Output the (X, Y) coordinate of the center of the cell containing the given text.  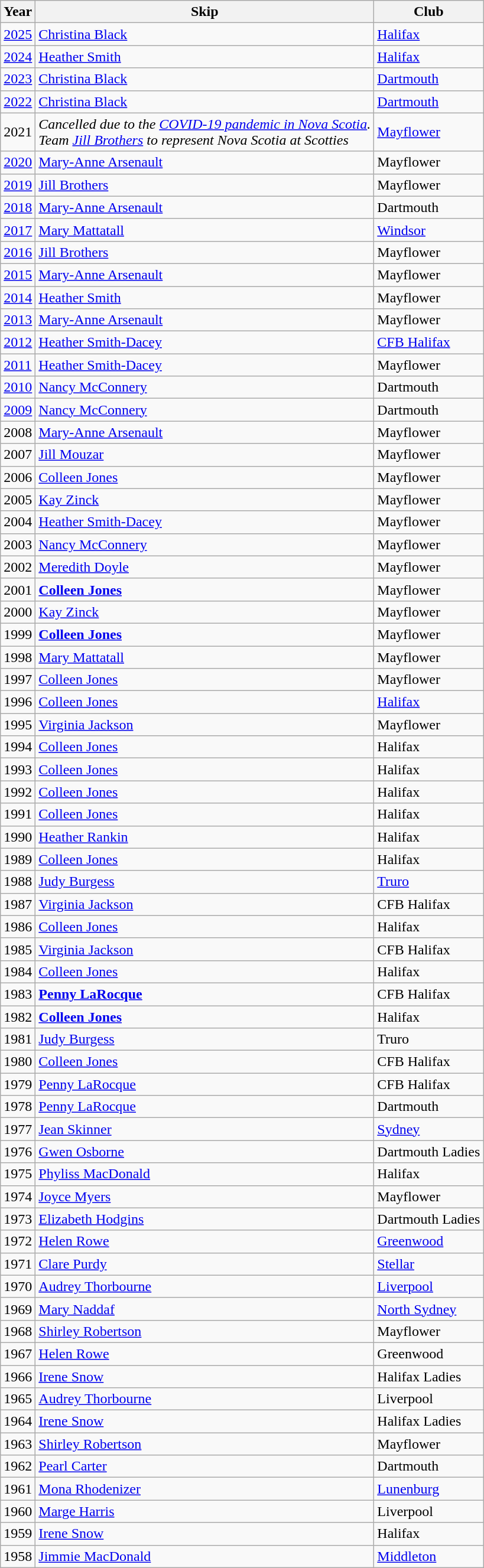
Marge Harris (204, 1511)
2016 (18, 252)
1992 (18, 792)
2011 (18, 365)
Club (429, 12)
2023 (18, 79)
2006 (18, 477)
2000 (18, 612)
1966 (18, 1377)
1971 (18, 1264)
1999 (18, 634)
1993 (18, 770)
Windsor (429, 230)
1978 (18, 1107)
2022 (18, 102)
2017 (18, 230)
1997 (18, 680)
Stellar (429, 1264)
2010 (18, 387)
2019 (18, 185)
1980 (18, 1062)
1984 (18, 972)
1964 (18, 1422)
1981 (18, 1039)
2020 (18, 162)
1991 (18, 814)
2025 (18, 34)
1963 (18, 1444)
2024 (18, 57)
1972 (18, 1241)
1979 (18, 1084)
1990 (18, 837)
1987 (18, 904)
2015 (18, 275)
2012 (18, 343)
1996 (18, 702)
Joyce Myers (204, 1197)
1970 (18, 1286)
2014 (18, 297)
2007 (18, 455)
1968 (18, 1331)
1989 (18, 859)
North Sydney (429, 1309)
1959 (18, 1534)
1986 (18, 927)
1962 (18, 1466)
1976 (18, 1152)
Pearl Carter (204, 1466)
1994 (18, 747)
2008 (18, 432)
Middleton (429, 1556)
Gwen Osborne (204, 1152)
2004 (18, 522)
1983 (18, 994)
Meredith Doyle (204, 567)
Clare Purdy (204, 1264)
2018 (18, 207)
1974 (18, 1197)
Jimmie MacDonald (204, 1556)
1958 (18, 1556)
1960 (18, 1511)
1985 (18, 949)
Jean Skinner (204, 1129)
1965 (18, 1399)
1973 (18, 1219)
Lunenburg (429, 1489)
Sydney (429, 1129)
1975 (18, 1174)
Phyliss MacDonald (204, 1174)
1977 (18, 1129)
1995 (18, 725)
Mona Rhodenizer (204, 1489)
1988 (18, 882)
2001 (18, 589)
Mary Naddaf (204, 1309)
Cancelled due to the COVID-19 pandemic in Nova Scotia.Team Jill Brothers to represent Nova Scotia at Scotties (204, 132)
1969 (18, 1309)
Elizabeth Hodgins (204, 1219)
Heather Rankin (204, 837)
1961 (18, 1489)
Skip (204, 12)
1967 (18, 1354)
Jill Mouzar (204, 455)
2002 (18, 567)
2013 (18, 320)
2021 (18, 132)
1998 (18, 657)
2005 (18, 500)
2003 (18, 545)
Year (18, 12)
2009 (18, 410)
1982 (18, 1016)
